Locate the cell with the specified text and output its [X, Y] center coordinate. 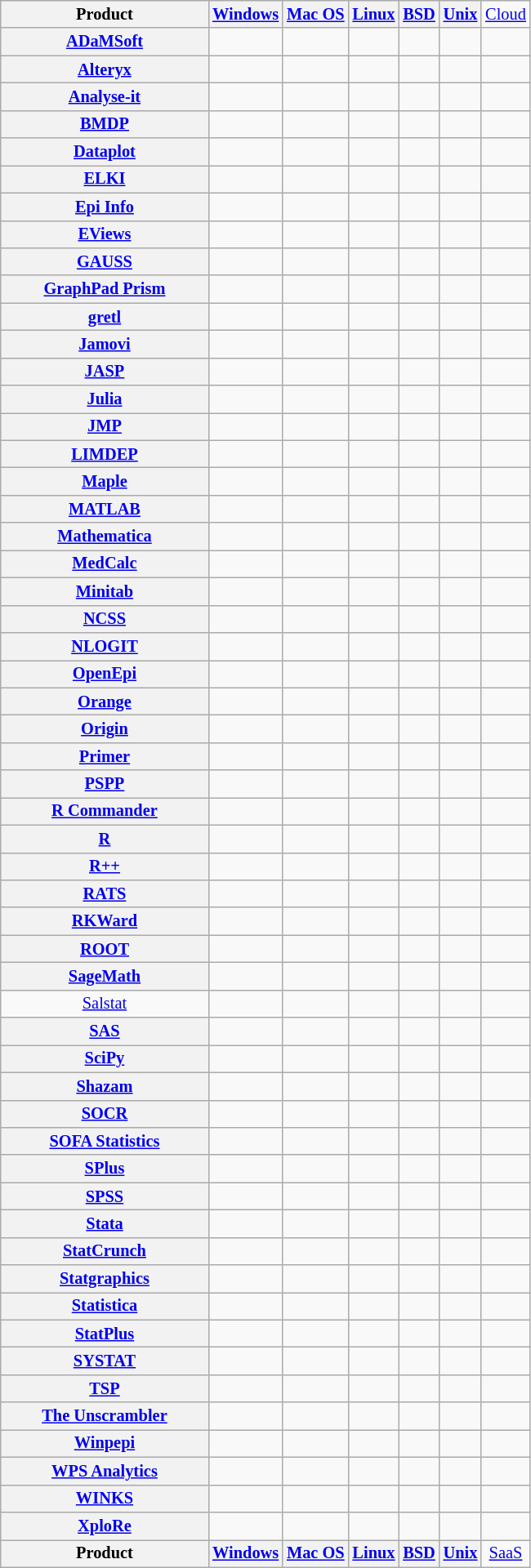
JASP [105, 372]
TSP [105, 1388]
OpenEpi [105, 674]
Stata [105, 1223]
XploRe [105, 1526]
SPlus [105, 1169]
Dataplot [105, 152]
SaaS [506, 1553]
SYSTAT [105, 1361]
NLOGIT [105, 646]
JMP [105, 426]
Cloud [506, 14]
SciPy [105, 1058]
StatPlus [105, 1334]
ADaMSoft [105, 42]
Jamovi [105, 344]
Origin [105, 728]
Mathematica [105, 537]
Winpepi [105, 1443]
Statgraphics [105, 1279]
SAS [105, 1031]
WINKS [105, 1499]
Alteryx [105, 69]
GraphPad Prism [105, 289]
Analyse-it [105, 96]
R [105, 839]
RKWard [105, 921]
StatCrunch [105, 1251]
LIMDEP [105, 454]
Salstat [105, 1004]
Epi Info [105, 207]
Statistica [105, 1306]
Primer [105, 756]
Shazam [105, 1086]
SageMath [105, 976]
ELKI [105, 179]
ROOT [105, 949]
Orange [105, 702]
WPS Analytics [105, 1471]
MedCalc [105, 563]
MATLAB [105, 509]
SOCR [105, 1114]
Minitab [105, 591]
SPSS [105, 1196]
R++ [105, 866]
NCSS [105, 619]
R Commander [105, 811]
SOFA Statistics [105, 1141]
GAUSS [105, 261]
The Unscrambler [105, 1416]
BMDP [105, 124]
gretl [105, 317]
RATS [105, 893]
PSPP [105, 784]
EViews [105, 234]
Maple [105, 481]
Julia [105, 399]
